Output the [x, y] coordinate of the center of the cell containing the given text.  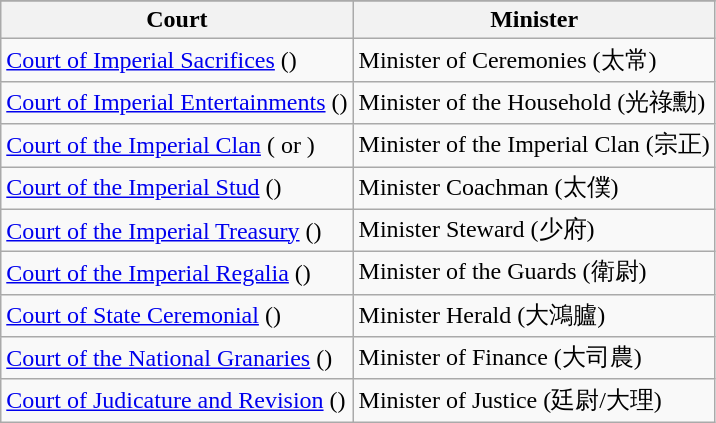
Court of the National Granaries () [177, 358]
Court of Judicature and Revision () [177, 400]
Court of the Imperial Clan ( or ) [177, 146]
Minister of the Guards (衛尉) [534, 274]
Minister of Ceremonies (太常) [534, 60]
Court of Imperial Entertainments () [177, 102]
Minister Herald (大鴻臚) [534, 316]
Minister Steward (少府) [534, 230]
Minister [534, 20]
Court of the Imperial Treasury () [177, 230]
Court of State Ceremonial () [177, 316]
Minister of the Imperial Clan (宗正) [534, 146]
Court [177, 20]
Minister of Finance (大司農) [534, 358]
Court of the Imperial Regalia () [177, 274]
Minister of the Household (光祿勳) [534, 102]
Minister of Justice (廷尉/大理) [534, 400]
Minister Coachman (太僕) [534, 188]
Court of the Imperial Stud () [177, 188]
Court of Imperial Sacrifices () [177, 60]
